From the cell containing the given text, extract its center point as [x, y] coordinate. 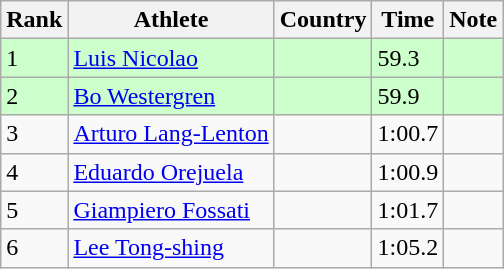
Giampiero Fossati [171, 210]
5 [34, 210]
Eduardo Orejuela [171, 172]
Athlete [171, 20]
Time [408, 20]
Arturo Lang-Lenton [171, 134]
59.3 [408, 58]
1 [34, 58]
Rank [34, 20]
1:00.7 [408, 134]
1:01.7 [408, 210]
1:00.9 [408, 172]
Luis Nicolao [171, 58]
1:05.2 [408, 248]
Note [474, 20]
2 [34, 96]
6 [34, 248]
3 [34, 134]
Lee Tong-shing [171, 248]
Bo Westergren [171, 96]
Country [323, 20]
4 [34, 172]
59.9 [408, 96]
